Pinpoint the cell where the given text exists, returning its (X, Y) midpoint coordinate. 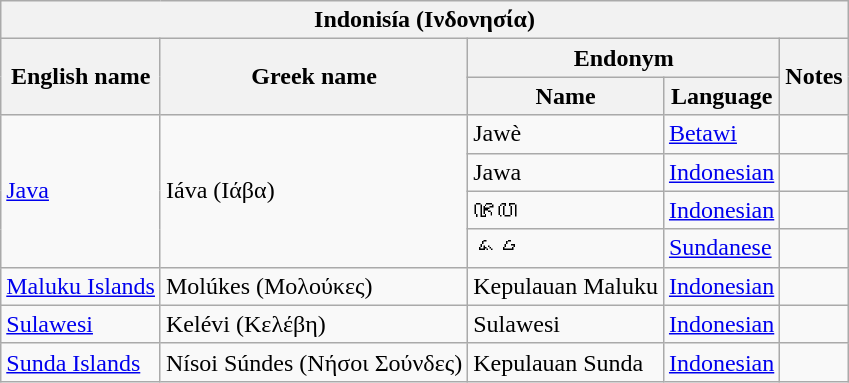
Language (721, 96)
Jawa (566, 172)
Sundanese (721, 248)
Betawi (721, 134)
Java (81, 191)
Nísoi Súndes (Νήσοι Σούνδες) (314, 362)
Sunda Islands (81, 362)
Iáva (Ιάβα) (314, 191)
English name (81, 77)
Kepulauan Maluku (566, 286)
Jawè (566, 134)
Molúkes (Μολούκες) (314, 286)
Notes (814, 77)
Kelévi (Κελέβη) (314, 324)
Greek name (314, 77)
ᮏᮝ (566, 248)
Indonisía (Ινδονησία) (424, 20)
Maluku Islands (81, 286)
Name (566, 96)
Endonym (624, 58)
ꦗꦮ (566, 210)
Kepulauan Sunda (566, 362)
